Extract the [x, y] coordinate from the center of the cell holding the provided text.  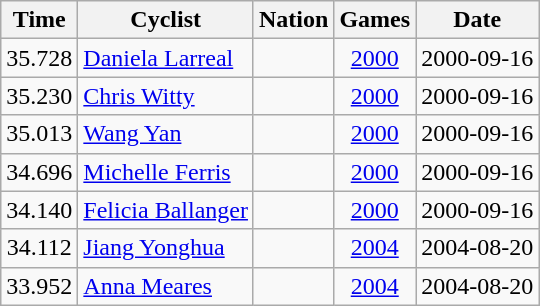
Cyclist [166, 20]
Wang Yan [166, 134]
33.952 [40, 286]
Nation [293, 20]
34.112 [40, 248]
Felicia Ballanger [166, 210]
35.728 [40, 58]
Chris Witty [166, 96]
Michelle Ferris [166, 172]
34.140 [40, 210]
35.230 [40, 96]
Games [375, 20]
Date [478, 20]
Jiang Yonghua [166, 248]
Anna Meares [166, 286]
Daniela Larreal [166, 58]
Time [40, 20]
34.696 [40, 172]
35.013 [40, 134]
